Find where the given text appears and provide that cell's center as (X, Y) coordinate. 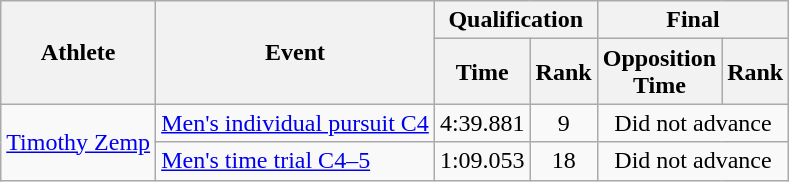
OppositionTime (659, 72)
Time (482, 72)
18 (564, 161)
Final (693, 20)
Event (296, 52)
4:39.881 (482, 123)
Timothy Zemp (78, 142)
9 (564, 123)
Qualification (516, 20)
Men's time trial C4–5 (296, 161)
Men's individual pursuit C4 (296, 123)
Athlete (78, 52)
1:09.053 (482, 161)
